Detect which cell encompasses the target text, then output its [X, Y] center coordinate. 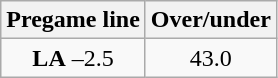
Over/under [210, 20]
Pregame line [74, 20]
LA –2.5 [74, 58]
43.0 [210, 58]
